Pinpoint the cell where the given text exists, returning its [X, Y] midpoint coordinate. 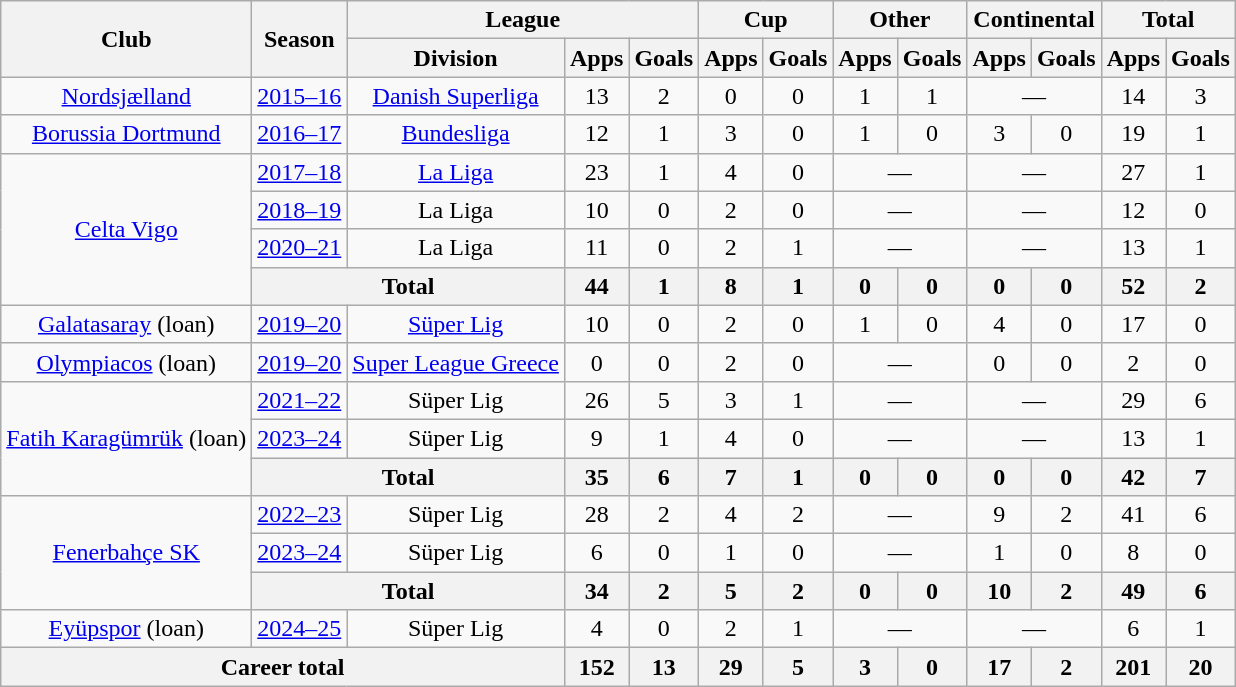
34 [596, 591]
Other [900, 20]
14 [1133, 96]
Olympiacos (loan) [126, 362]
Fatih Karagümrük (loan) [126, 438]
League [523, 20]
Season [300, 39]
Danish Superliga [456, 96]
49 [1133, 591]
Continental [1034, 20]
2021–22 [300, 400]
42 [1133, 477]
Bundesliga [456, 134]
52 [1133, 286]
28 [596, 515]
2024–25 [300, 629]
201 [1133, 667]
Galatasaray (loan) [126, 324]
Career total [283, 667]
Club [126, 39]
11 [596, 248]
2015–16 [300, 96]
26 [596, 400]
Celta Vigo [126, 229]
41 [1133, 515]
2022–23 [300, 515]
20 [1201, 667]
Super League Greece [456, 362]
Borussia Dortmund [126, 134]
Fenerbahçe SK [126, 553]
2018–19 [300, 210]
35 [596, 477]
19 [1133, 134]
27 [1133, 172]
Eyüpspor (loan) [126, 629]
2020–21 [300, 248]
44 [596, 286]
2016–17 [300, 134]
Cup [766, 20]
Division [456, 58]
Nordsjælland [126, 96]
23 [596, 172]
2017–18 [300, 172]
152 [596, 667]
